Scan for the cell matching the given text and deliver its [x, y] coordinate at center. 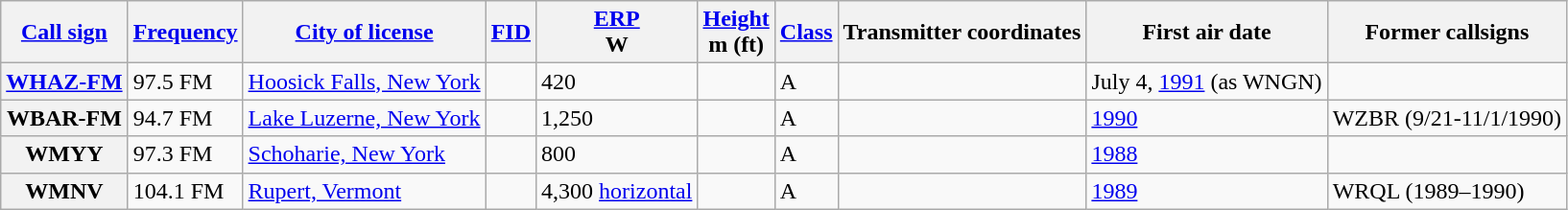
Rupert, Vermont [365, 191]
420 [617, 82]
Call sign [64, 33]
1989 [1207, 191]
ERPW [617, 33]
Class [806, 33]
94.7 FM [185, 118]
97.3 FM [185, 154]
First air date [1207, 33]
Schoharie, New York [365, 154]
Former callsigns [1447, 33]
WZBR (9/21-11/1/1990) [1447, 118]
104.1 FM [185, 191]
97.5 FM [185, 82]
City of license [365, 33]
Transmitter coordinates [962, 33]
WBAR-FM [64, 118]
WRQL (1989–1990) [1447, 191]
1990 [1207, 118]
1,250 [617, 118]
Frequency [185, 33]
FID [511, 33]
July 4, 1991 (as WNGN) [1207, 82]
4,300 horizontal [617, 191]
1988 [1207, 154]
Heightm (ft) [736, 33]
WMNV [64, 191]
Hoosick Falls, New York [365, 82]
800 [617, 154]
WHAZ-FM [64, 82]
Lake Luzerne, New York [365, 118]
WMYY [64, 154]
